For the text-containing cell, return its midpoint in [x, y] coordinate format. 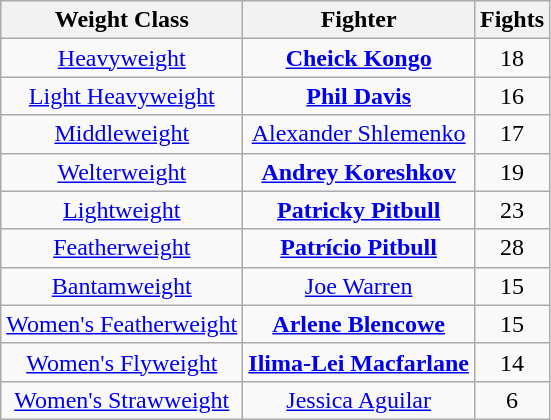
Ilima-Lei Macfarlane [359, 362]
19 [512, 172]
Fights [512, 20]
Joe Warren [359, 286]
6 [512, 400]
Light Heavyweight [122, 96]
14 [512, 362]
Phil Davis [359, 96]
Andrey Koreshkov [359, 172]
Women's Featherweight [122, 324]
Patrício Pitbull [359, 248]
Arlene Blencowe [359, 324]
Weight Class [122, 20]
Cheick Kongo [359, 58]
Featherweight [122, 248]
23 [512, 210]
Welterweight [122, 172]
Alexander Shlemenko [359, 134]
Fighter [359, 20]
Heavyweight [122, 58]
Patricky Pitbull [359, 210]
28 [512, 248]
Women's Flyweight [122, 362]
18 [512, 58]
17 [512, 134]
Jessica Aguilar [359, 400]
16 [512, 96]
Middleweight [122, 134]
Bantamweight [122, 286]
Women's Strawweight [122, 400]
Lightweight [122, 210]
